Return the [X, Y] coordinate for the center point of the cell that contains the specified text.  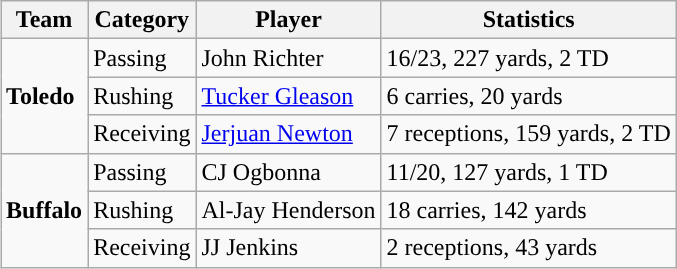
JJ Jenkins [288, 248]
7 receptions, 159 yards, 2 TD [528, 134]
2 receptions, 43 yards [528, 248]
6 carries, 20 yards [528, 96]
Player [288, 20]
Buffalo [44, 210]
CJ Ogbonna [288, 172]
John Richter [288, 58]
Statistics [528, 20]
Category [142, 20]
16/23, 227 yards, 2 TD [528, 58]
Tucker Gleason [288, 96]
18 carries, 142 yards [528, 210]
Toledo [44, 96]
Al-Jay Henderson [288, 210]
Jerjuan Newton [288, 134]
11/20, 127 yards, 1 TD [528, 172]
Team [44, 20]
